Detect which cell encompasses the target text, then output its (X, Y) center coordinate. 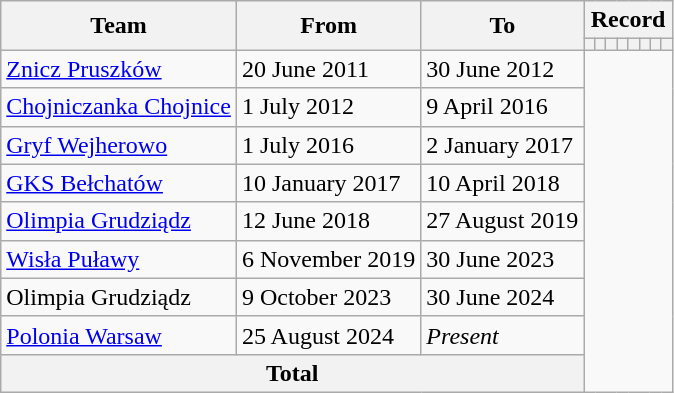
Total (292, 373)
12 June 2018 (328, 221)
30 June 2023 (502, 259)
To (502, 26)
1 July 2016 (328, 145)
9 October 2023 (328, 297)
25 August 2024 (328, 335)
1 July 2012 (328, 107)
Gryf Wejherowo (119, 145)
Wisła Puławy (119, 259)
6 November 2019 (328, 259)
Team (119, 26)
Znicz Pruszków (119, 69)
20 June 2011 (328, 69)
Present (502, 335)
9 April 2016 (502, 107)
30 June 2012 (502, 69)
27 August 2019 (502, 221)
GKS Bełchatów (119, 183)
30 June 2024 (502, 297)
10 January 2017 (328, 183)
Polonia Warsaw (119, 335)
Chojniczanka Chojnice (119, 107)
Record (628, 20)
From (328, 26)
2 January 2017 (502, 145)
10 April 2018 (502, 183)
